Scan for the cell matching the given text and deliver its (X, Y) coordinate at center. 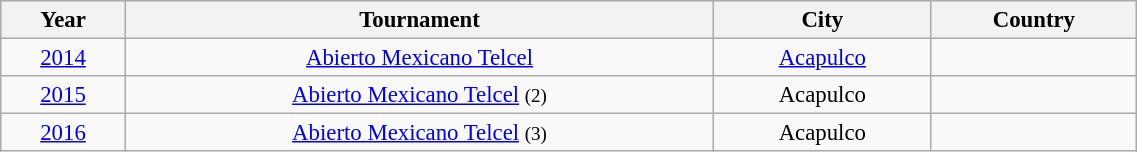
2015 (63, 95)
2016 (63, 133)
2014 (63, 58)
Tournament (420, 20)
City (822, 20)
Abierto Mexicano Telcel (3) (420, 133)
Abierto Mexicano Telcel (420, 58)
Year (63, 20)
Country (1034, 20)
Abierto Mexicano Telcel (2) (420, 95)
